Return [X, Y] of the center of cell containing provided text 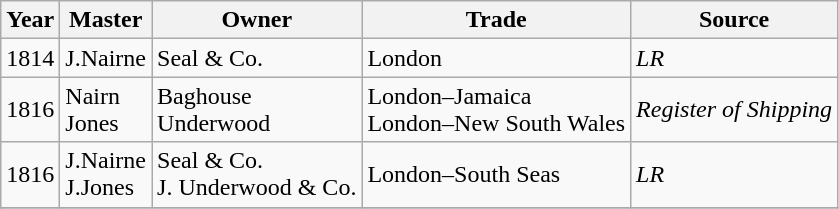
J.Nairne [106, 58]
J.NairneJ.Jones [106, 174]
Seal & Co. [257, 58]
Seal & Co.J. Underwood & Co. [257, 174]
London–South Seas [496, 174]
Trade [496, 20]
London [496, 58]
1814 [30, 58]
BaghouseUnderwood [257, 110]
NairnJones [106, 110]
Register of Shipping [734, 110]
London–JamaicaLondon–New South Wales [496, 110]
Year [30, 20]
Owner [257, 20]
Master [106, 20]
Source [734, 20]
